From the cell containing the given text, extract its center point as (x, y) coordinate. 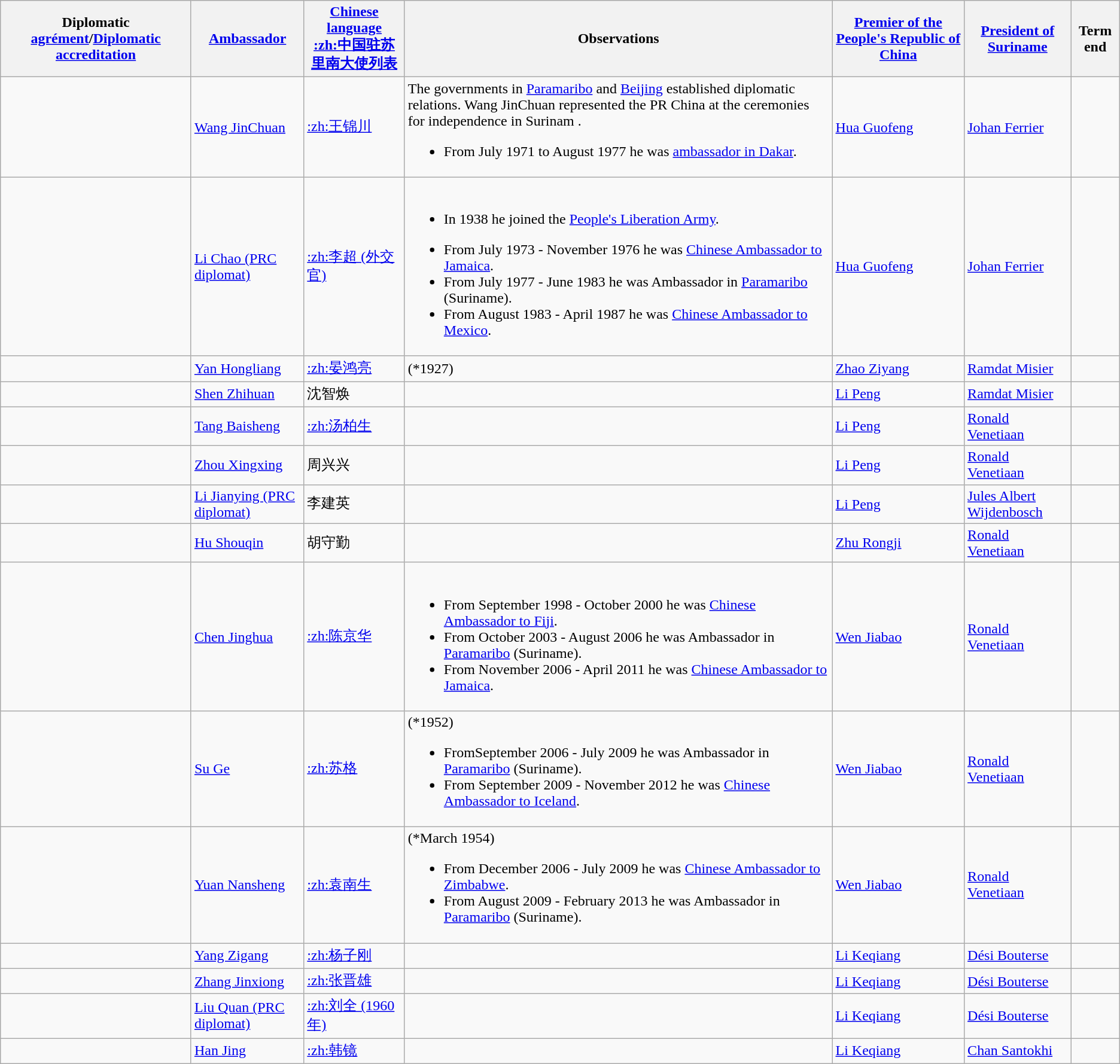
Ambassador (247, 39)
Chen Jinghua (247, 636)
Shen Zhihuan (247, 395)
Chan Santokhi (1018, 1051)
周兴兴 (354, 465)
李建英 (354, 504)
President of Suriname (1018, 39)
:zh:陈京华 (354, 636)
:zh:王锦川 (354, 127)
Han Jing (247, 1051)
Zhu Rongji (899, 543)
Wang JinChuan (247, 127)
:zh:刘全 (1960年) (354, 1016)
Jules Albert Wijdenbosch (1018, 504)
Diplomatic agrément/Diplomatic accreditation (96, 39)
Premier of the People's Republic of China (899, 39)
Li Jianying (PRC diplomat) (247, 504)
Zhao Ziyang (899, 368)
沈智焕 (354, 395)
:zh:汤柏生 (354, 426)
Observations (619, 39)
:zh:张晋雄 (354, 981)
Tang Baisheng (247, 426)
:zh:李超 (外交官) (354, 267)
:zh:晏鸿亮 (354, 368)
Zhang Jinxiong (247, 981)
:zh:杨子刚 (354, 956)
:zh:韩镜 (354, 1051)
Chinese language:zh:中国驻苏里南大使列表 (354, 39)
Li Chao (PRC diplomat) (247, 267)
:zh:苏格 (354, 769)
(*1927) (619, 368)
Zhou Xingxing (247, 465)
:zh:袁南生 (354, 885)
Su Ge (247, 769)
Yan Hongliang (247, 368)
Yang Zigang (247, 956)
Hu Shouqin (247, 543)
胡守勤 (354, 543)
Yuan Nansheng (247, 885)
Term end (1095, 39)
Liu Quan (PRC diplomat) (247, 1016)
